Identify which cell holds the provided text, then report its [X, Y] central coordinate. 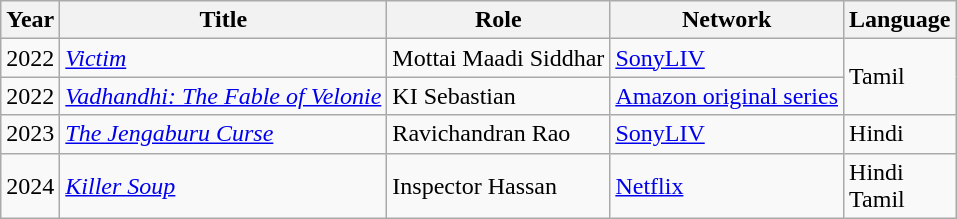
Network [727, 20]
Victim [224, 58]
Ravichandran Rao [498, 134]
Year [30, 20]
Hindi [900, 134]
Killer Soup [224, 186]
Vadhandhi: The Fable of Velonie [224, 96]
The Jengaburu Curse [224, 134]
2024 [30, 186]
Netflix [727, 186]
HindiTamil [900, 186]
Mottai Maadi Siddhar [498, 58]
Language [900, 20]
Role [498, 20]
Inspector Hassan [498, 186]
KI Sebastian [498, 96]
Title [224, 20]
Tamil [900, 77]
Amazon original series [727, 96]
2023 [30, 134]
